From the cell containing the given text, extract its center point as [x, y] coordinate. 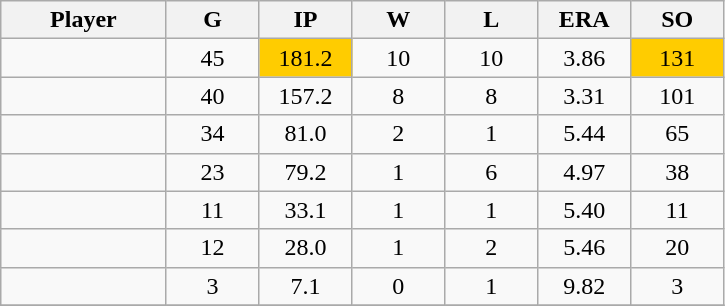
6 [492, 172]
33.1 [306, 210]
38 [678, 172]
3.86 [584, 58]
SO [678, 20]
20 [678, 248]
101 [678, 96]
5.46 [584, 248]
28.0 [306, 248]
ERA [584, 20]
79.2 [306, 172]
131 [678, 58]
3.31 [584, 96]
4.97 [584, 172]
45 [212, 58]
Player [84, 20]
23 [212, 172]
5.40 [584, 210]
157.2 [306, 96]
40 [212, 96]
34 [212, 134]
L [492, 20]
65 [678, 134]
0 [398, 286]
7.1 [306, 286]
81.0 [306, 134]
W [398, 20]
9.82 [584, 286]
G [212, 20]
181.2 [306, 58]
IP [306, 20]
12 [212, 248]
5.44 [584, 134]
